Provide the [X, Y] coordinate of the cell's center where the given text is located.  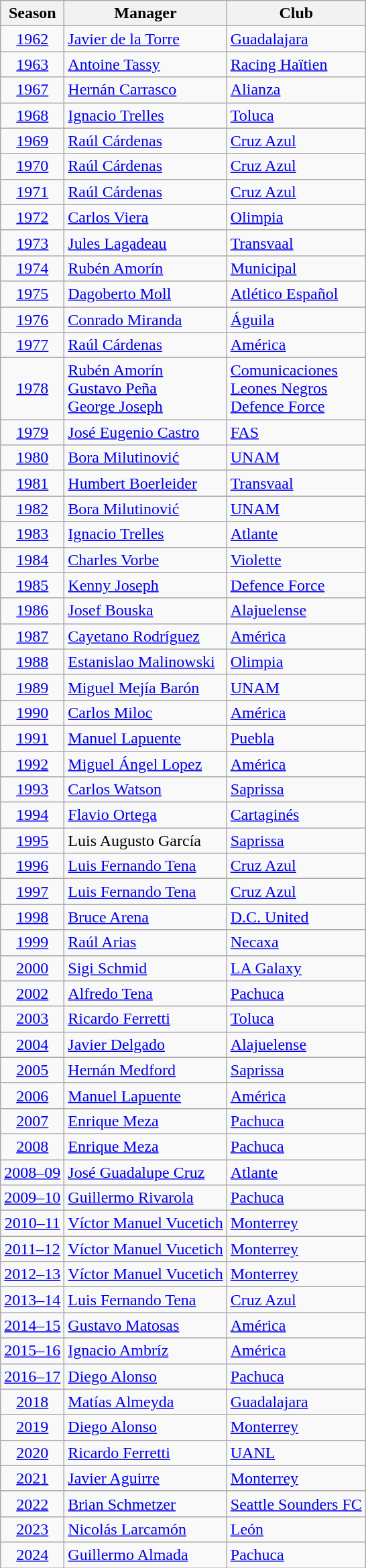
2015–16 [32, 1351]
1994 [32, 815]
Carlos Miloc [145, 713]
1990 [32, 713]
2006 [32, 1095]
1987 [32, 636]
Javier Delgado [145, 1044]
1975 [32, 294]
2011–12 [32, 1249]
Season [32, 13]
2004 [32, 1044]
1980 [32, 458]
Javier de la Torre [145, 39]
Estanislao Malinowski [145, 662]
Ignacio Ambríz [145, 1351]
León [296, 1529]
Carlos Viera [145, 217]
2002 [32, 993]
2003 [32, 1019]
1993 [32, 790]
1972 [32, 217]
Puebla [296, 738]
2024 [32, 1555]
FAS [296, 432]
2007 [32, 1121]
2010–11 [32, 1223]
2018 [32, 1402]
1973 [32, 243]
Alfredo Tena [145, 993]
Hernán Medford [145, 1070]
1984 [32, 560]
2020 [32, 1453]
LA Galaxy [296, 968]
1997 [32, 892]
Violette [296, 560]
2005 [32, 1070]
2013–14 [32, 1300]
Luis Augusto García [145, 841]
1983 [32, 534]
1971 [32, 192]
Municipal [296, 268]
1982 [32, 509]
2009–10 [32, 1198]
1999 [32, 943]
1988 [32, 662]
Cayetano Rodríguez [145, 636]
Bruce Arena [145, 917]
1985 [32, 585]
Miguel Ángel Lopez [145, 764]
Cartaginés [296, 815]
Seattle Sounders FC [296, 1504]
1967 [32, 90]
1968 [32, 115]
2021 [32, 1478]
1969 [32, 141]
Guillermo Almada [145, 1555]
Hernán Carrasco [145, 90]
Manager [145, 13]
2022 [32, 1504]
2016–17 [32, 1376]
UANL [296, 1453]
Flavio Ortega [145, 815]
Rubén Amorín [145, 268]
1974 [32, 268]
1992 [32, 764]
1976 [32, 320]
Conrado Miranda [145, 320]
Jules Lagadeau [145, 243]
Antoine Tassy [145, 64]
2008 [32, 1146]
José Eugenio Castro [145, 432]
Comunicaciones Leones Negros Defence Force [296, 389]
1989 [32, 687]
Sigi Schmid [145, 968]
Josef Bouska [145, 611]
Gustavo Matosas [145, 1325]
2008–09 [32, 1172]
José Guadalupe Cruz [145, 1172]
1970 [32, 166]
Raúl Arias [145, 943]
1963 [32, 64]
Defence Force [296, 585]
2012–13 [32, 1274]
1962 [32, 39]
1978 [32, 389]
1998 [32, 917]
2019 [32, 1427]
1979 [32, 432]
Brian Schmetzer [145, 1504]
Javier Aguirre [145, 1478]
1996 [32, 866]
Dagoberto Moll [145, 294]
Humbert Boerleider [145, 483]
1981 [32, 483]
1995 [32, 841]
Guillermo Rivarola [145, 1198]
Club [296, 13]
Águila [296, 320]
Matías Almeyda [145, 1402]
2014–15 [32, 1325]
Miguel Mejía Barón [145, 687]
Kenny Joseph [145, 585]
D.C. United [296, 917]
2023 [32, 1529]
Alianza [296, 90]
Charles Vorbe [145, 560]
Rubén Amorín Gustavo Peña George Joseph [145, 389]
Necaxa [296, 943]
2000 [32, 968]
1977 [32, 345]
Carlos Watson [145, 790]
Racing Haïtien [296, 64]
1991 [32, 738]
Nicolás Larcamón [145, 1529]
Atlético Español [296, 294]
1986 [32, 611]
